Extract the (X, Y) coordinate from the center of the cell holding the provided text.  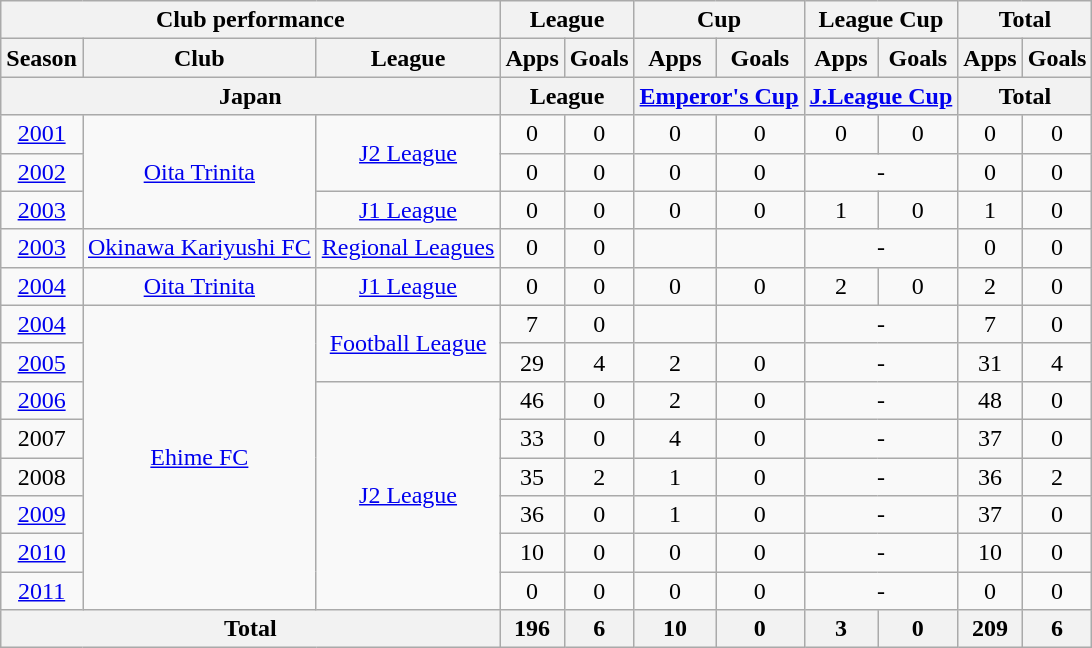
Cup (719, 20)
2001 (42, 134)
Club performance (250, 20)
Japan (250, 96)
2010 (42, 553)
J.League Cup (881, 96)
2002 (42, 172)
2005 (42, 362)
Ehime FC (199, 457)
31 (990, 362)
196 (532, 629)
Season (42, 58)
3 (841, 629)
2006 (42, 400)
2011 (42, 591)
League Cup (881, 20)
Football League (408, 343)
33 (532, 438)
2007 (42, 438)
46 (532, 400)
Club (199, 58)
2009 (42, 515)
29 (532, 362)
Regional Leagues (408, 248)
Okinawa Kariyushi FC (199, 248)
48 (990, 400)
Emperor's Cup (719, 96)
2008 (42, 477)
209 (990, 629)
35 (532, 477)
